Return (X, Y) of the center of cell containing provided text 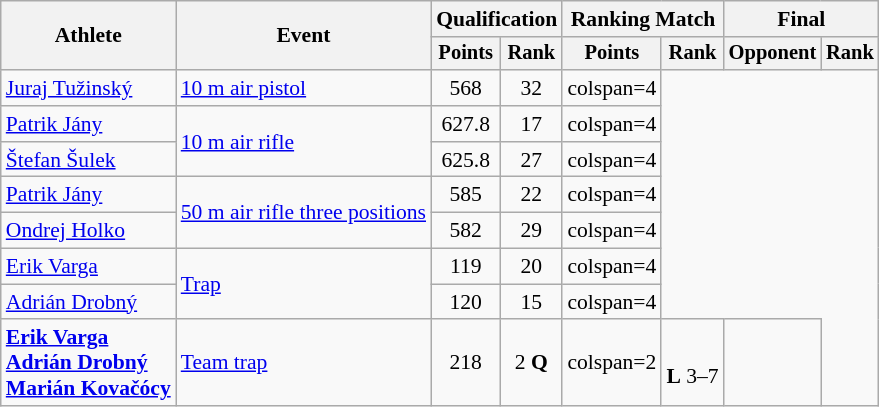
119 (466, 267)
585 (466, 195)
568 (466, 88)
627.8 (466, 124)
Ranking Match (642, 19)
29 (531, 231)
20 (531, 267)
L 3–7 (692, 364)
582 (466, 231)
Team trap (304, 364)
Trap (304, 284)
Erik Varga (88, 267)
Adrián Drobný (88, 302)
Juraj Tužinský (88, 88)
218 (466, 364)
Štefan Šulek (88, 160)
120 (466, 302)
27 (531, 160)
50 m air rifle three positions (304, 212)
Erik VargaAdrián DrobnýMarián Kovačócy (88, 364)
colspan=2 (612, 364)
22 (531, 195)
Athlete (88, 36)
Event (304, 36)
15 (531, 302)
10 m air pistol (304, 88)
2 Q (531, 364)
Qualification (496, 19)
Ondrej Holko (88, 231)
625.8 (466, 160)
17 (531, 124)
32 (531, 88)
Opponent (772, 54)
10 m air rifle (304, 142)
Final (802, 19)
